Return (X, Y) of the center of cell containing provided text 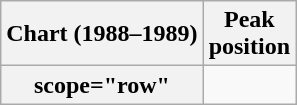
scope="row" (102, 85)
Peakposition (249, 34)
Chart (1988–1989) (102, 34)
